Determine the [x, y] coordinate at the center of the cell enclosing the given text.  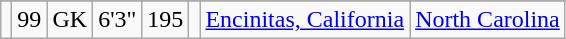
North Carolina [488, 20]
GK [70, 20]
195 [166, 20]
99 [30, 20]
Encinitas, California [305, 20]
6'3" [118, 20]
